Search for the cell housing the specified text and yield its [x, y] center coordinate. 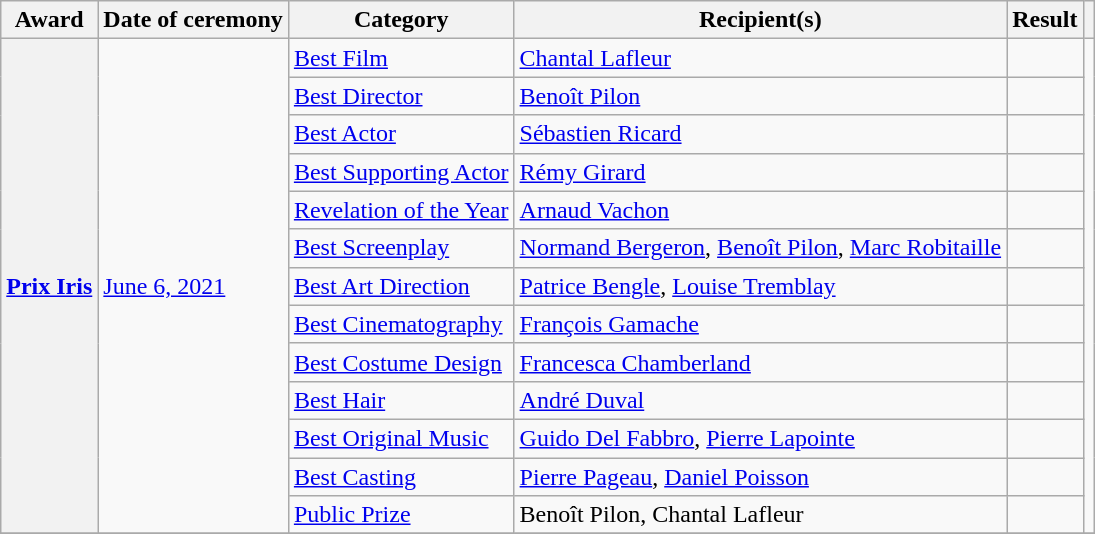
Prix Iris [50, 286]
Pierre Pageau, Daniel Poisson [760, 477]
Best Cinematography [401, 324]
Public Prize [401, 515]
Chantal Lafleur [760, 58]
Sébastien Ricard [760, 134]
Normand Bergeron, Benoît Pilon, Marc Robitaille [760, 248]
Best Actor [401, 134]
Award [50, 20]
Francesca Chamberland [760, 362]
Best Director [401, 96]
Best Casting [401, 477]
Best Screenplay [401, 248]
Benoît Pilon [760, 96]
Best Art Direction [401, 286]
Patrice Bengle, Louise Tremblay [760, 286]
Rémy Girard [760, 172]
François Gamache [760, 324]
Best Original Music [401, 438]
André Duval [760, 400]
Category [401, 20]
Best Costume Design [401, 362]
Recipient(s) [760, 20]
Best Supporting Actor [401, 172]
Arnaud Vachon [760, 210]
Guido Del Fabbro, Pierre Lapointe [760, 438]
Best Film [401, 58]
Best Hair [401, 400]
Result [1045, 20]
Benoît Pilon, Chantal Lafleur [760, 515]
Revelation of the Year [401, 210]
June 6, 2021 [194, 286]
Date of ceremony [194, 20]
